Pinpoint the cell where the given text exists, returning its [x, y] midpoint coordinate. 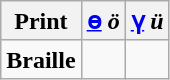
Print [41, 21]
Braille [41, 59]
ү ü [147, 21]
ө ö [103, 21]
